Locate the cell with the specified text and output its (x, y) center coordinate. 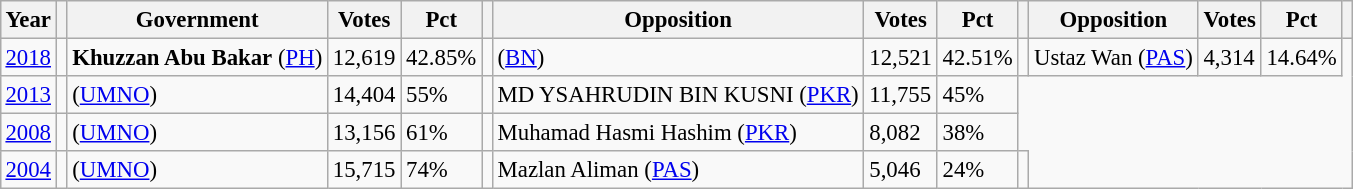
5,046 (900, 170)
13,156 (364, 133)
Ustaz Wan (PAS) (1114, 57)
24% (978, 170)
2013 (28, 95)
2018 (28, 57)
45% (978, 95)
14.64% (1302, 57)
42.85% (442, 57)
(BN) (678, 57)
42.51% (978, 57)
55% (442, 95)
8,082 (900, 133)
12,521 (900, 57)
61% (442, 133)
15,715 (364, 170)
2008 (28, 133)
38% (978, 133)
74% (442, 170)
Mazlan Aliman (PAS) (678, 170)
Khuzzan Abu Bakar (PH) (198, 57)
2004 (28, 170)
12,619 (364, 57)
MD YSAHRUDIN BIN KUSNI (PKR) (678, 95)
14,404 (364, 95)
Year (28, 20)
Government (198, 20)
11,755 (900, 95)
4,314 (1230, 57)
Muhamad Hasmi Hashim (PKR) (678, 133)
